Return the [x, y] coordinate for the center point of the cell that contains the specified text.  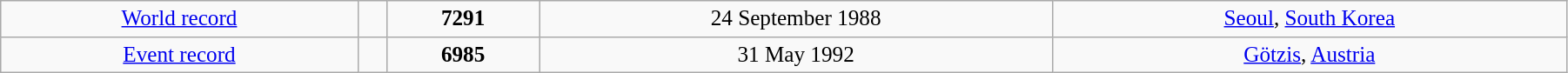
6985 [463, 55]
31 May 1992 [795, 55]
Event record [179, 55]
World record [179, 19]
7291 [463, 19]
Götzis, Austria [1309, 55]
Seoul, South Korea [1309, 19]
24 September 1988 [795, 19]
